Detect which cell encompasses the target text, then output its (x, y) center coordinate. 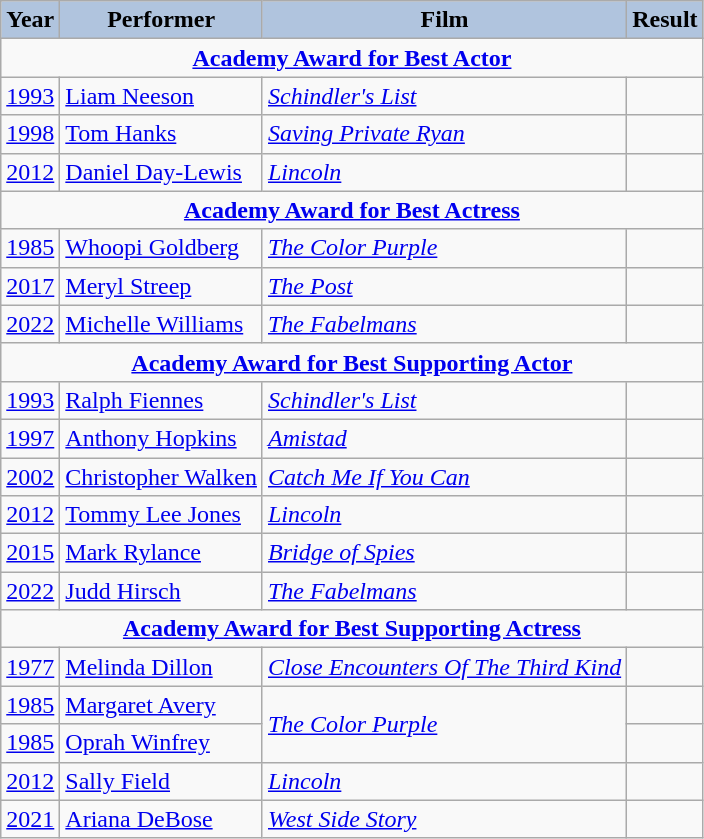
Amistad (444, 438)
Mark Rylance (162, 553)
Film (444, 20)
Christopher Walken (162, 477)
Saving Private Ryan (444, 134)
Whoopi Goldberg (162, 248)
2017 (30, 286)
Tommy Lee Jones (162, 515)
Academy Award for Best Actor (352, 58)
The Post (444, 286)
Meryl Streep (162, 286)
Close Encounters Of The Third Kind (444, 667)
Sally Field (162, 781)
1997 (30, 438)
Melinda Dillon (162, 667)
Judd Hirsch (162, 591)
Performer (162, 20)
Liam Neeson (162, 96)
Academy Award for Best Supporting Actor (352, 362)
Ariana DeBose (162, 819)
Michelle Williams (162, 324)
Catch Me If You Can (444, 477)
2015 (30, 553)
2002 (30, 477)
Result (665, 20)
Bridge of Spies (444, 553)
1977 (30, 667)
Daniel Day-Lewis (162, 172)
Anthony Hopkins (162, 438)
Oprah Winfrey (162, 743)
West Side Story (444, 819)
2021 (30, 819)
1998 (30, 134)
Ralph Fiennes (162, 400)
Tom Hanks (162, 134)
Academy Award for Best Supporting Actress (352, 629)
Margaret Avery (162, 705)
Year (30, 20)
Academy Award for Best Actress (352, 210)
